Return (x, y) of the center of cell containing provided text 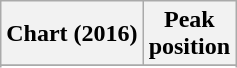
Peak position (189, 34)
Chart (2016) (72, 34)
